Extract the (X, Y) coordinate from the center of the cell holding the provided text.  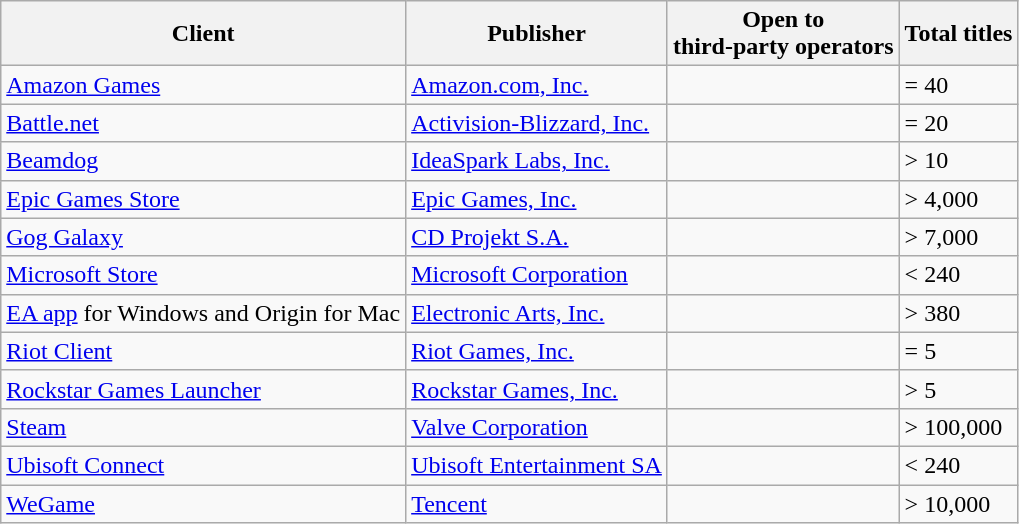
Battle.net (204, 123)
Beamdog (204, 161)
> 100,000 (958, 427)
Tencent (537, 503)
> 4,000 (958, 199)
> 7,000 (958, 237)
Open tothird-party operators (783, 34)
Steam (204, 427)
EA app for Windows and Origin for Mac (204, 313)
Valve Corporation (537, 427)
Rockstar Games Launcher (204, 389)
Gog Galaxy (204, 237)
= 5 (958, 351)
Amazon Games (204, 85)
CD Projekt S.A. (537, 237)
> 5 (958, 389)
Riot Games, Inc. (537, 351)
Microsoft Store (204, 275)
Ubisoft Connect (204, 465)
WeGame (204, 503)
Client (204, 34)
Activision-Blizzard, Inc. (537, 123)
Electronic Arts, Inc. (537, 313)
IdeaSpark Labs, Inc. (537, 161)
Publisher (537, 34)
Total titles (958, 34)
Riot Client (204, 351)
Epic Games, Inc. (537, 199)
Ubisoft Entertainment SA (537, 465)
> 10,000 (958, 503)
Amazon.com, Inc. (537, 85)
= 40 (958, 85)
= 20 (958, 123)
Epic Games Store (204, 199)
> 380 (958, 313)
Microsoft Corporation (537, 275)
> 10 (958, 161)
Rockstar Games, Inc. (537, 389)
